For the text-containing cell, return its midpoint in (X, Y) coordinate format. 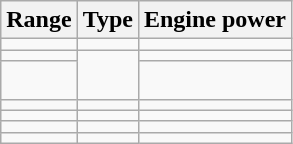
Engine power (214, 20)
Type (108, 20)
Range (39, 20)
